From the cell containing the given text, extract its center point as [x, y] coordinate. 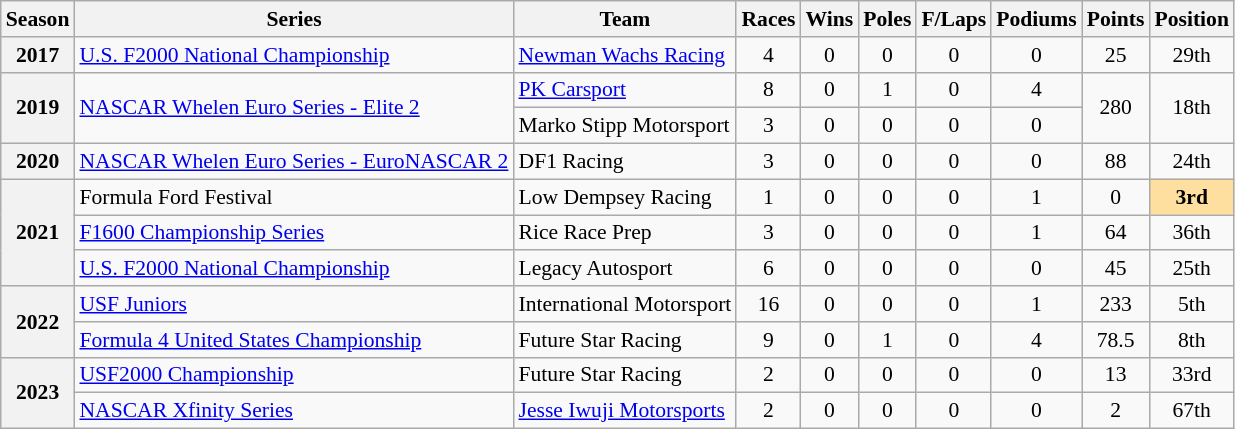
3rd [1191, 197]
45 [1116, 269]
Jesse Iwuji Motorsports [624, 411]
280 [1116, 108]
Low Dempsey Racing [624, 197]
13 [1116, 375]
25th [1191, 269]
29th [1191, 55]
78.5 [1116, 340]
2019 [38, 108]
88 [1116, 162]
Newman Wachs Racing [624, 55]
6 [768, 269]
USF2000 Championship [294, 375]
International Motorsport [624, 304]
9 [768, 340]
Rice Race Prep [624, 233]
F1600 Championship Series [294, 233]
16 [768, 304]
NASCAR Xfinity Series [294, 411]
Formula Ford Festival [294, 197]
DF1 Racing [624, 162]
Poles [887, 19]
18th [1191, 108]
33rd [1191, 375]
Wins [830, 19]
8th [1191, 340]
Points [1116, 19]
24th [1191, 162]
8 [768, 90]
Season [38, 19]
USF Juniors [294, 304]
Team [624, 19]
2023 [38, 392]
64 [1116, 233]
2020 [38, 162]
Position [1191, 19]
F/Laps [954, 19]
2021 [38, 232]
25 [1116, 55]
5th [1191, 304]
Series [294, 19]
PK Carsport [624, 90]
233 [1116, 304]
Races [768, 19]
2017 [38, 55]
NASCAR Whelen Euro Series - Elite 2 [294, 108]
36th [1191, 233]
Formula 4 United States Championship [294, 340]
NASCAR Whelen Euro Series - EuroNASCAR 2 [294, 162]
Podiums [1036, 19]
Legacy Autosport [624, 269]
67th [1191, 411]
Marko Stipp Motorsport [624, 126]
2022 [38, 322]
